Output the [x, y] coordinate of the center of the cell containing the given text.  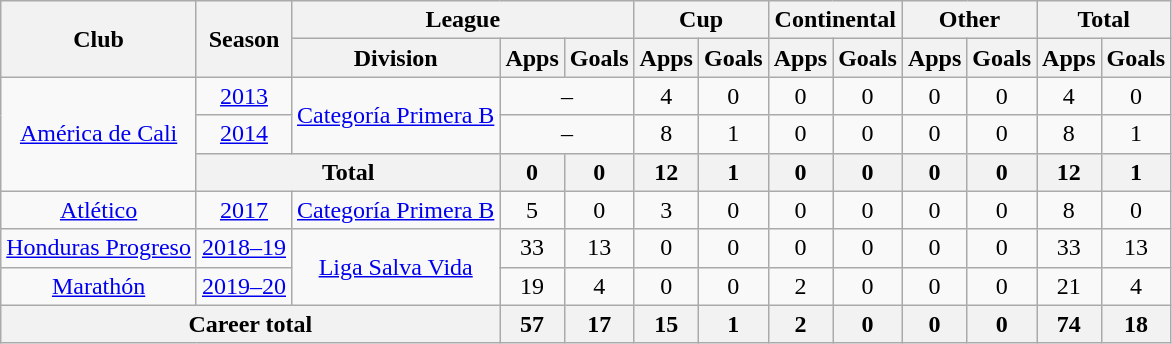
Career total [250, 324]
Season [244, 39]
Cup [701, 20]
Marathón [99, 286]
Honduras Progreso [99, 248]
18 [1136, 324]
3 [666, 210]
2017 [244, 210]
Continental [835, 20]
2018–19 [244, 248]
57 [532, 324]
17 [599, 324]
15 [666, 324]
2019–20 [244, 286]
Other [969, 20]
Liga Salva Vida [396, 267]
2014 [244, 134]
74 [1069, 324]
5 [532, 210]
21 [1069, 286]
19 [532, 286]
League [464, 20]
Atlético [99, 210]
Club [99, 39]
América de Cali [99, 134]
Division [396, 58]
2013 [244, 96]
